Search for the cell housing the specified text and yield its [X, Y] center coordinate. 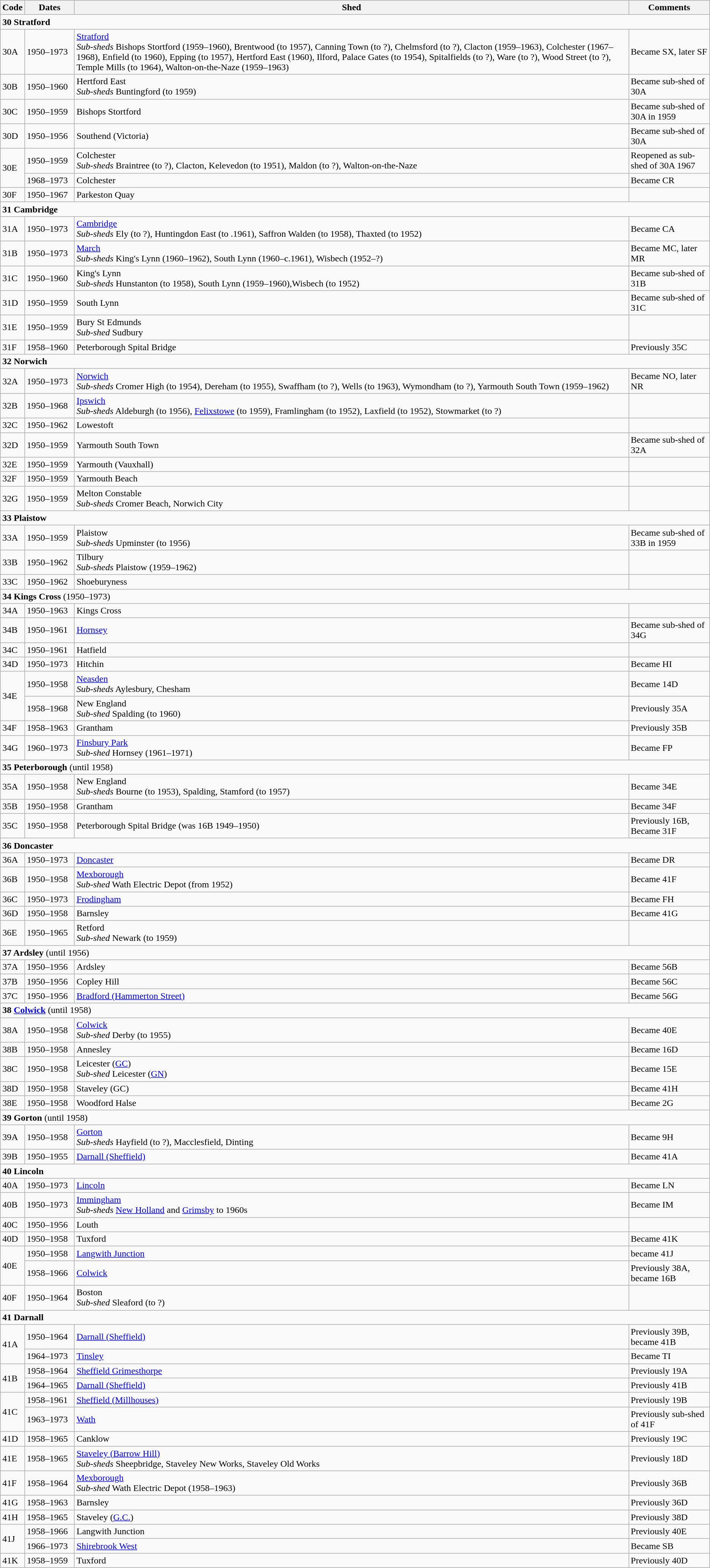
1950–1963 [49, 611]
Became 56B [669, 967]
37 Ardsley (until 1956) [355, 953]
Annesley [351, 1049]
Became CR [669, 180]
Sheffield (Millhouses) [351, 1400]
Parkeston Quay [351, 195]
Became 41G [669, 914]
Colchester [351, 180]
Code [13, 8]
1964–1965 [49, 1385]
Hatfield [351, 650]
Became 15E [669, 1069]
1958–1960 [49, 347]
Woodford Halse [351, 1103]
30D [13, 136]
36C [13, 899]
41E [13, 1458]
Canklow [351, 1439]
31E [13, 328]
Frodingham [351, 899]
37B [13, 981]
Lincoln [351, 1186]
ColchesterSub-sheds Braintree (to ?), Clacton, Kelevedon (to 1951), Maldon (to ?), Walton-on-the-Naze [351, 161]
Became 56C [669, 981]
Yarmouth (Vauxhall) [351, 464]
1968–1973 [49, 180]
Doncaster [351, 860]
38D [13, 1088]
Previously 38A, became 16B [669, 1273]
1966–1973 [49, 1546]
Became 41K [669, 1239]
39 Gorton (until 1958) [355, 1117]
Peterborough Spital Bridge [351, 347]
Tinsley [351, 1356]
Hornsey [351, 631]
Southend (Victoria) [351, 136]
30C [13, 112]
Peterborough Spital Bridge (was 16B 1949–1950) [351, 826]
Became FP [669, 747]
Became SB [669, 1546]
Leicester (GC) Sub-shed Leicester (GN) [351, 1069]
New England Sub-sheds Bourne (to 1953), Spalding, Stamford (to 1957) [351, 787]
37C [13, 996]
Became 41H [669, 1088]
Previously 36B [669, 1483]
New England Sub-shed Spalding (to 1960) [351, 709]
1963–1973 [49, 1419]
31A [13, 228]
30F [13, 195]
1950–1955 [49, 1156]
CambridgeSub-sheds Ely (to ?), Huntingdon East (to .1961), Saffron Walden (to 1958), Thaxted (to 1952) [351, 228]
33A [13, 537]
1950–1965 [49, 933]
41D [13, 1439]
35B [13, 806]
36A [13, 860]
31D [13, 303]
31F [13, 347]
Bishops Stortford [351, 112]
30 Stratford [355, 22]
38 Colwick (until 1958) [355, 1010]
Reopened as sub-shed of 30A 1967 [669, 161]
37A [13, 967]
Previously 18D [669, 1458]
Melton ConstableSub-sheds Cromer Beach, Norwich City [351, 499]
King's LynnSub-sheds Hunstanton (to 1958), South Lynn (1959–1960),Wisbech (to 1952) [351, 278]
Ardsley [351, 967]
36D [13, 914]
Became sub-shed of 34G [669, 631]
Became 40E [669, 1030]
Became TI [669, 1356]
30A [13, 52]
Became sub-shed of 30A in 1959 [669, 112]
Became sub-shed of 31B [669, 278]
Previously 19A [669, 1371]
32G [13, 499]
Previously 19C [669, 1439]
Previously 38D [669, 1517]
Comments [669, 8]
became 41J [669, 1253]
41C [13, 1412]
Became IM [669, 1205]
Shirebrook West [351, 1546]
34D [13, 664]
35C [13, 826]
36B [13, 879]
41F [13, 1483]
Became NO, later NR [669, 381]
Became CA [669, 228]
Previously 35C [669, 347]
Became MC, later MR [669, 253]
Finsbury Park Sub-shed Hornsey (1961–1971) [351, 747]
34B [13, 631]
41B [13, 1378]
Yarmouth Beach [351, 479]
Staveley (G.C.) [351, 1517]
Staveley (GC) [351, 1088]
41G [13, 1503]
TilburySub-sheds Plaistow (1959–1962) [351, 562]
Became 34E [669, 787]
BostonSub-shed Sleaford (to ?) [351, 1297]
South Lynn [351, 303]
Hertford East Sub-sheds Buntingford (to 1959) [351, 86]
Copley Hill [351, 981]
PlaistowSub-sheds Upminster (to 1956) [351, 537]
Previously 35A [669, 709]
33B [13, 562]
1960–1973 [49, 747]
40F [13, 1297]
38B [13, 1049]
38C [13, 1069]
Previously 19B [669, 1400]
Previously 35B [669, 728]
Norwich Sub-sheds Cromer High (to 1954), Dereham (to 1955), Swaffham (to ?), Wells (to 1963), Wymondham (to ?), Yarmouth South Town (1959–1962) [351, 381]
Bury St Edmunds Sub-shed Sudbury [351, 328]
40B [13, 1205]
Wath [351, 1419]
32D [13, 445]
Became sub-shed of 33B in 1959 [669, 537]
Gorton Sub-sheds Hayfield (to ?), Macclesfield, Dinting [351, 1137]
Became 41F [669, 879]
1958–1961 [49, 1400]
ColwickSub-shed Derby (to 1955) [351, 1030]
Shed [351, 8]
Mexborough Sub-shed Wath Electric Depot (1958–1963) [351, 1483]
40E [13, 1266]
Retford Sub-shed Newark (to 1959) [351, 933]
38E [13, 1103]
32A [13, 381]
38A [13, 1030]
IpswichSub-sheds Aldeburgh (to 1956), Felixstowe (to 1959), Framlingham (to 1952), Laxfield (to 1952), Stowmarket (to ?) [351, 406]
1964–1973 [49, 1356]
Became 16D [669, 1049]
32C [13, 425]
39B [13, 1156]
ImminghamSub-sheds New Holland and Grimsby to 1960s [351, 1205]
March Sub-sheds King's Lynn (1960–1962), South Lynn (1960–c.1961), Wisbech (1952–?) [351, 253]
Became 14D [669, 684]
1958–1959 [49, 1560]
34 Kings Cross (1950–1973) [355, 596]
31B [13, 253]
Kings Cross [351, 611]
Staveley (Barrow Hill)Sub-sheds Sheepbridge, Staveley New Works, Staveley Old Works [351, 1458]
Previously 41B [669, 1385]
Became 41A [669, 1156]
Became SX, later SF [669, 52]
Shoeburyness [351, 582]
33 Plaistow [355, 518]
41A [13, 1344]
31 Cambridge [355, 209]
Previously 36D [669, 1503]
Dates [49, 8]
32 Norwich [355, 362]
Became DR [669, 860]
Previously sub-shed of 41F [669, 1419]
35A [13, 787]
34C [13, 650]
32F [13, 479]
Previously 16B, Became 31F [669, 826]
36 Doncaster [355, 845]
30B [13, 86]
Became sub-shed of 32A [669, 445]
34E [13, 696]
32B [13, 406]
30E [13, 168]
40D [13, 1239]
Became 34F [669, 806]
Previously 40E [669, 1532]
Became 9H [669, 1137]
39A [13, 1137]
Lowestoft [351, 425]
Became HI [669, 664]
Previously 40D [669, 1560]
34A [13, 611]
41H [13, 1517]
36E [13, 933]
33C [13, 582]
Became LN [669, 1186]
Mexborough Sub-shed Wath Electric Depot (from 1952) [351, 879]
Previously 39B, became 41B [669, 1337]
1950–1967 [49, 195]
35 Peterborough (until 1958) [355, 767]
41J [13, 1539]
31C [13, 278]
40 Lincoln [355, 1171]
32E [13, 464]
34F [13, 728]
40C [13, 1225]
41 Darnall [355, 1317]
40A [13, 1186]
Neasden Sub-sheds Aylesbury, Chesham [351, 684]
41K [13, 1560]
1958–1968 [49, 709]
Became sub-shed of 31C [669, 303]
Colwick [351, 1273]
Sheffield Grimesthorpe [351, 1371]
Louth [351, 1225]
Yarmouth South Town [351, 445]
34G [13, 747]
Became FH [669, 899]
Bradford (Hammerton Street) [351, 996]
Became 56G [669, 996]
1950–1968 [49, 406]
Hitchin [351, 664]
Became 2G [669, 1103]
